Pinpoint the cell where the given text exists, returning its [x, y] midpoint coordinate. 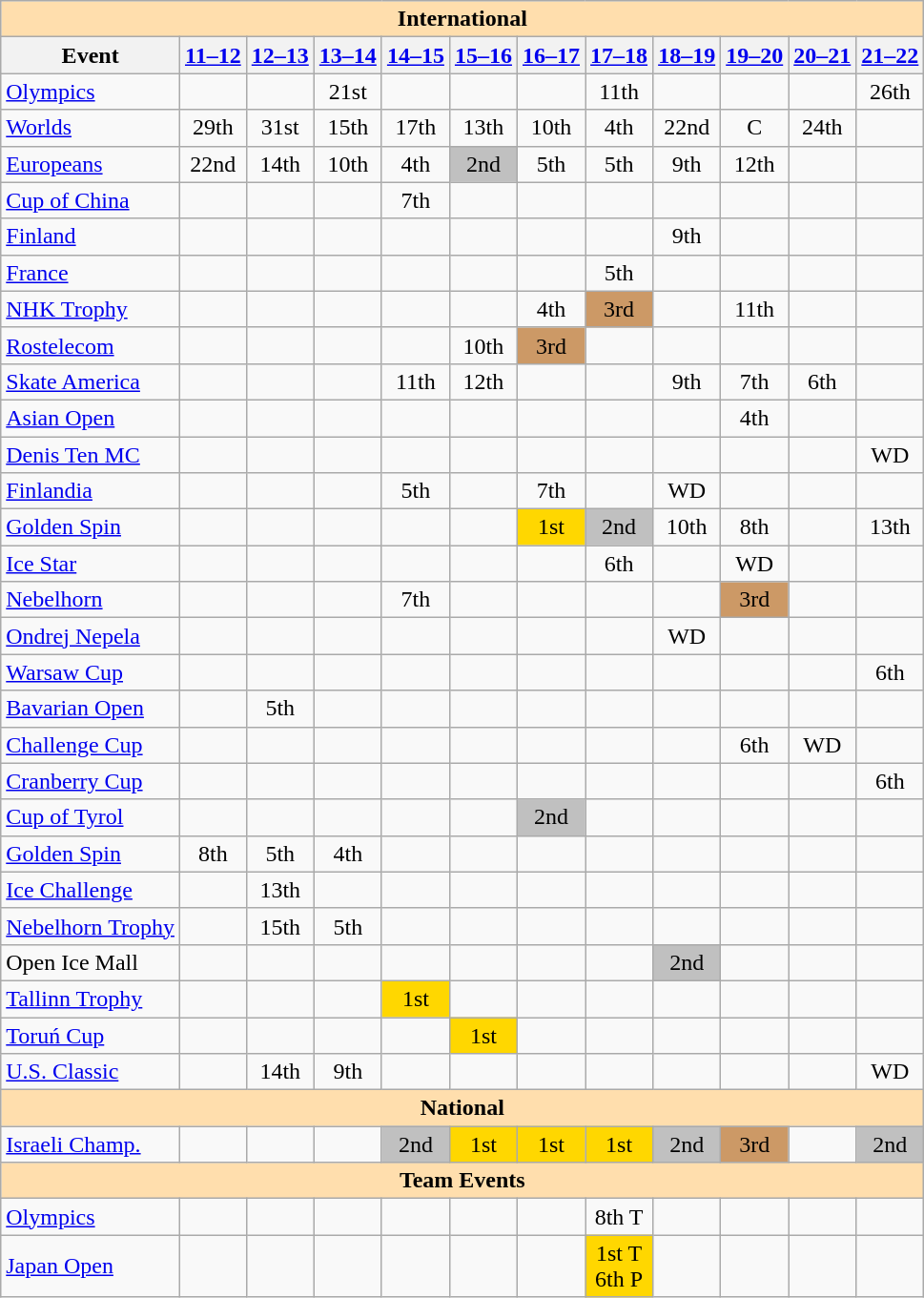
C [755, 128]
Open Ice Mall [91, 962]
24th [822, 128]
20–21 [822, 55]
29th [213, 128]
11–12 [213, 55]
Warsaw Cup [91, 672]
18–19 [687, 55]
International [462, 19]
Denis Ten MC [91, 455]
13–14 [347, 55]
Nebelhorn [91, 600]
Worlds [91, 128]
17–18 [620, 55]
Toruń Cup [91, 1035]
21–22 [891, 55]
Nebelhorn Trophy [91, 926]
Europeans [91, 164]
26th [891, 92]
NHK Trophy [91, 309]
Japan Open [91, 1267]
1st T 6th P [620, 1267]
U.S. Classic [91, 1072]
31st [280, 128]
17th [416, 128]
Israeli Champ. [91, 1144]
Ondrej Nepela [91, 636]
Cup of China [91, 200]
Rostelecom [91, 345]
Team Events [462, 1181]
8th T [620, 1217]
National [462, 1108]
21st [347, 92]
12–13 [280, 55]
Asian Open [91, 418]
France [91, 273]
19–20 [755, 55]
Challenge Cup [91, 745]
Finland [91, 237]
Skate America [91, 381]
Tallinn Trophy [91, 999]
Cranberry Cup [91, 781]
Event [91, 55]
15–16 [483, 55]
Ice Challenge [91, 890]
Bavarian Open [91, 709]
16–17 [551, 55]
Cup of Tyrol [91, 817]
Finlandia [91, 491]
14–15 [416, 55]
Ice Star [91, 564]
